Pinpoint the cell where the given text exists, returning its (X, Y) midpoint coordinate. 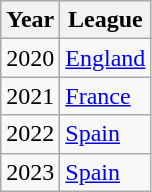
Year (30, 20)
League (106, 20)
2020 (30, 58)
France (106, 96)
2021 (30, 96)
2022 (30, 134)
2023 (30, 172)
England (106, 58)
